Determine the [x, y] coordinate at the center of the cell enclosing the given text.  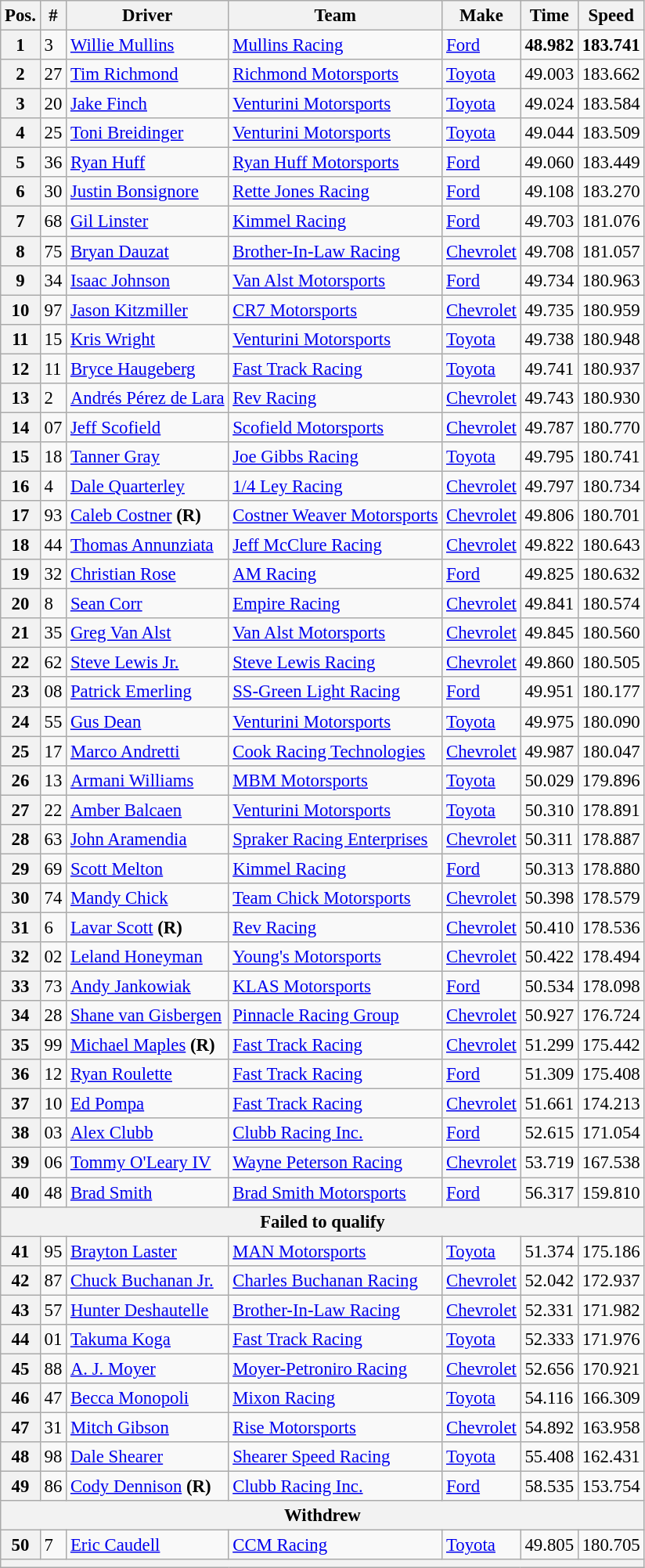
Jake Finch [147, 104]
26 [20, 780]
39 [20, 1163]
50.029 [550, 780]
Cody Dennison (R) [147, 1487]
Tommy O'Leary IV [147, 1163]
69 [53, 869]
Thomas Annunziata [147, 545]
Becca Monopoli [147, 1398]
Dale Quarterley [147, 486]
Driver [147, 16]
55.408 [550, 1457]
49.841 [550, 604]
51.309 [550, 1074]
54.116 [550, 1398]
23 [20, 692]
1/4 Ley Racing [335, 486]
Dale Shearer [147, 1457]
Team [335, 16]
98 [53, 1457]
171.976 [611, 1340]
46 [20, 1398]
Ryan Huff [147, 163]
Shane van Gisbergen [147, 1016]
Andy Jankowiak [147, 987]
Caleb Costner (R) [147, 516]
Pinnacle Racing Group [335, 1016]
Christian Rose [147, 574]
50.927 [550, 1016]
180.632 [611, 574]
Cook Racing Technologies [335, 751]
49.860 [550, 663]
178.494 [611, 957]
07 [53, 427]
33 [20, 987]
Make [481, 16]
52.615 [550, 1134]
37 [20, 1104]
175.442 [611, 1045]
Speed [611, 16]
42 [20, 1280]
180.574 [611, 604]
180.560 [611, 633]
Brayton Laster [147, 1251]
Rise Motorsports [335, 1427]
Michael Maples (R) [147, 1045]
Scott Melton [147, 869]
Moyer-Petroniro Racing [335, 1368]
68 [53, 221]
183.741 [611, 45]
54.892 [550, 1427]
Alex Clubb [147, 1134]
Leland Honeyman [147, 957]
Lavar Scott (R) [147, 927]
Amber Balcaen [147, 810]
49.703 [550, 221]
Mixon Racing [335, 1398]
Jason Kitzmiller [147, 310]
Steve Lewis Jr. [147, 663]
49.708 [550, 251]
21 [20, 633]
Gus Dean [147, 721]
Steve Lewis Racing [335, 663]
87 [53, 1280]
50.313 [550, 869]
Willie Mullins [147, 45]
178.887 [611, 840]
159.810 [611, 1192]
74 [53, 898]
49.743 [550, 398]
Mullins Racing [335, 45]
49.003 [550, 74]
50.422 [550, 957]
50.410 [550, 927]
55 [53, 721]
170.921 [611, 1368]
172.937 [611, 1280]
180.505 [611, 663]
178.098 [611, 987]
Charles Buchanan Racing [335, 1280]
Gil Linster [147, 221]
180.770 [611, 427]
Kris Wright [147, 339]
171.982 [611, 1310]
50.534 [550, 987]
180.734 [611, 486]
183.449 [611, 163]
KLAS Motorsports [335, 987]
Brad Smith Motorsports [335, 1192]
Ryan Huff Motorsports [335, 163]
Tim Richmond [147, 74]
167.538 [611, 1163]
180.177 [611, 692]
Richmond Motorsports [335, 74]
A. J. Moyer [147, 1368]
45 [20, 1368]
Joe Gibbs Racing [335, 457]
Shearer Speed Racing [335, 1457]
Patrick Emerling [147, 692]
Takuma Koga [147, 1340]
153.754 [611, 1487]
Team Chick Motorsports [335, 898]
06 [53, 1163]
180.948 [611, 339]
Mandy Chick [147, 898]
53.719 [550, 1163]
Hunter Deshautelle [147, 1310]
52.042 [550, 1280]
08 [53, 692]
180.643 [611, 545]
Empire Racing [335, 604]
50.398 [550, 898]
Scofield Motorsports [335, 427]
24 [20, 721]
49 [20, 1487]
175.408 [611, 1074]
Toni Breidinger [147, 133]
179.896 [611, 780]
178.880 [611, 869]
49.797 [550, 486]
49.806 [550, 516]
93 [53, 516]
163.958 [611, 1427]
48.982 [550, 45]
Andrés Pérez de Lara [147, 398]
52.331 [550, 1310]
50.310 [550, 810]
174.213 [611, 1104]
43 [20, 1310]
180.741 [611, 457]
Wayne Peterson Racing [335, 1163]
181.076 [611, 221]
Tanner Gray [147, 457]
180.959 [611, 310]
16 [20, 486]
Bryce Haugeberg [147, 369]
49.822 [550, 545]
88 [53, 1368]
52.333 [550, 1340]
Ed Pompa [147, 1104]
73 [53, 987]
Jeff McClure Racing [335, 545]
166.309 [611, 1398]
AM Racing [335, 574]
51.661 [550, 1104]
Sean Corr [147, 604]
56.317 [550, 1192]
49.845 [550, 633]
49.108 [550, 192]
49.741 [550, 369]
97 [53, 310]
183.662 [611, 74]
Young's Motorsports [335, 957]
180.963 [611, 280]
MAN Motorsports [335, 1251]
52.656 [550, 1368]
40 [20, 1192]
Bryan Dauzat [147, 251]
Rette Jones Racing [335, 192]
58.535 [550, 1487]
19 [20, 574]
178.891 [611, 810]
John Aramendia [147, 840]
Time [550, 16]
MBM Motorsports [335, 780]
49.975 [550, 721]
Justin Bonsignore [147, 192]
51.299 [550, 1045]
86 [53, 1487]
183.584 [611, 104]
75 [53, 251]
63 [53, 840]
02 [53, 957]
180.090 [611, 721]
1 [20, 45]
49.825 [550, 574]
29 [20, 869]
178.579 [611, 898]
49.987 [550, 751]
01 [53, 1340]
49.060 [550, 163]
180.705 [611, 1545]
180.701 [611, 516]
Withdrew [322, 1516]
CCM Racing [335, 1545]
5 [20, 163]
62 [53, 663]
50.311 [550, 840]
38 [20, 1134]
Brad Smith [147, 1192]
49.738 [550, 339]
183.270 [611, 192]
178.536 [611, 927]
50 [20, 1545]
180.937 [611, 369]
49.735 [550, 310]
49.795 [550, 457]
Chuck Buchanan Jr. [147, 1280]
Greg Van Alst [147, 633]
Mitch Gibson [147, 1427]
180.930 [611, 398]
# [53, 16]
171.054 [611, 1134]
Marco Andretti [147, 751]
175.186 [611, 1251]
99 [53, 1045]
Costner Weaver Motorsports [335, 516]
49.805 [550, 1545]
SS-Green Light Racing [335, 692]
49.044 [550, 133]
CR7 Motorsports [335, 310]
162.431 [611, 1457]
51.374 [550, 1251]
Armani Williams [147, 780]
14 [20, 427]
57 [53, 1310]
Eric Caudell [147, 1545]
181.057 [611, 251]
Pos. [20, 16]
95 [53, 1251]
Spraker Racing Enterprises [335, 840]
Isaac Johnson [147, 280]
Ryan Roulette [147, 1074]
49.951 [550, 692]
9 [20, 280]
49.024 [550, 104]
Failed to qualify [322, 1221]
41 [20, 1251]
Jeff Scofield [147, 427]
176.724 [611, 1016]
49.734 [550, 280]
183.509 [611, 133]
49.787 [550, 427]
03 [53, 1134]
180.047 [611, 751]
